Output the [x, y] coordinate of the center of the cell containing the given text.  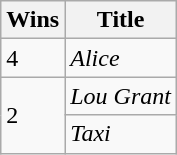
Lou Grant [121, 96]
4 [33, 58]
2 [33, 115]
Wins [33, 20]
Alice [121, 58]
Title [121, 20]
Taxi [121, 134]
